Determine the (x, y) coordinate at the center of the cell enclosing the given text.  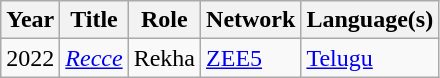
Year (30, 20)
Language(s) (370, 20)
Network (251, 20)
Title (94, 20)
ZEE5 (251, 58)
Role (164, 20)
Rekha (164, 58)
2022 (30, 58)
Telugu (370, 58)
Recce (94, 58)
